Detect which cell encompasses the target text, then output its [x, y] center coordinate. 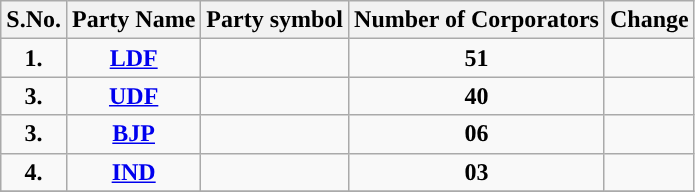
40 [477, 96]
IND [133, 172]
LDF [133, 58]
51 [477, 58]
Change [649, 20]
03 [477, 172]
UDF [133, 96]
06 [477, 134]
Party Name [133, 20]
Number of Corporators [477, 20]
Party symbol [275, 20]
4. [34, 172]
1. [34, 58]
BJP [133, 134]
S.No. [34, 20]
